Detect which cell encompasses the target text, then output its [x, y] center coordinate. 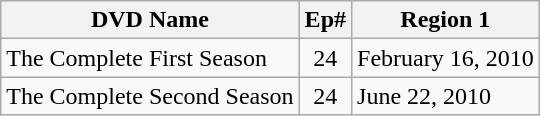
The Complete First Season [150, 58]
June 22, 2010 [446, 96]
DVD Name [150, 20]
Ep# [325, 20]
The Complete Second Season [150, 96]
February 16, 2010 [446, 58]
Region 1 [446, 20]
